Identify which cell holds the provided text, then report its (X, Y) central coordinate. 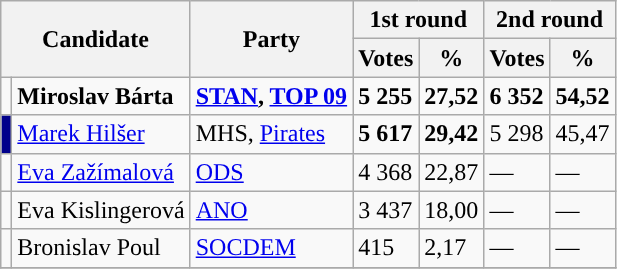
ANO (271, 210)
3 437 (386, 210)
Marek Hilšer (101, 134)
5 255 (386, 96)
6 352 (517, 96)
Party (271, 39)
4 368 (386, 172)
22,87 (452, 172)
SOCDEM (271, 248)
5 617 (386, 134)
27,52 (452, 96)
2nd round (550, 20)
Eva Zažímalová (101, 172)
2,17 (452, 248)
29,42 (452, 134)
5 298 (517, 134)
45,47 (582, 134)
MHS, Pirates (271, 134)
Eva Kislingerová (101, 210)
Candidate (96, 39)
54,52 (582, 96)
415 (386, 248)
18,00 (452, 210)
STAN, TOP 09 (271, 96)
Miroslav Bárta (101, 96)
1st round (418, 20)
ODS (271, 172)
Bronislav Poul (101, 248)
